Pinpoint the cell where the given text exists, returning its [X, Y] midpoint coordinate. 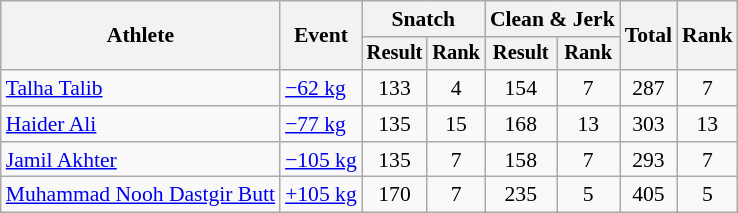
Athlete [140, 36]
158 [521, 160]
303 [648, 124]
−77 kg [321, 124]
+105 kg [321, 195]
4 [456, 88]
Talha Talib [140, 88]
Clean & Jerk [552, 19]
287 [648, 88]
168 [521, 124]
Muhammad Nooh Dastgir Butt [140, 195]
154 [521, 88]
Snatch [424, 19]
Total [648, 36]
133 [395, 88]
293 [648, 160]
235 [521, 195]
405 [648, 195]
Event [321, 36]
−105 kg [321, 160]
Haider Ali [140, 124]
170 [395, 195]
15 [456, 124]
−62 kg [321, 88]
Jamil Akhter [140, 160]
